Extract the [x, y] coordinate from the center of the cell holding the provided text.  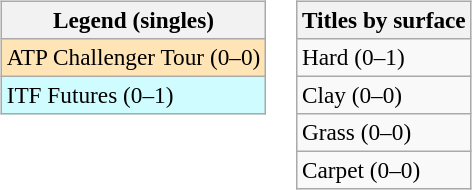
Legend (singles) [133, 20]
Titles by surface [384, 20]
Hard (0–1) [384, 57]
Carpet (0–0) [384, 171]
Clay (0–0) [384, 95]
Grass (0–0) [384, 133]
ATP Challenger Tour (0–0) [133, 57]
ITF Futures (0–1) [133, 95]
